Determine the (x, y) coordinate at the center of the cell enclosing the given text.  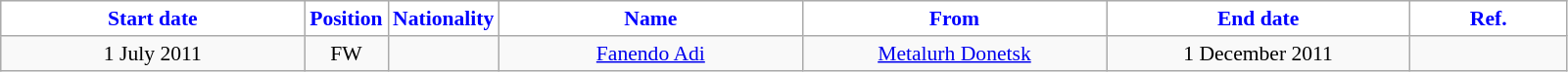
Start date (153, 18)
Metalurh Donetsk (954, 54)
1 December 2011 (1259, 54)
Nationality (443, 18)
1 July 2011 (153, 54)
Position (347, 18)
Name (650, 18)
Fanendo Adi (650, 54)
FW (347, 54)
From (954, 18)
Ref. (1489, 18)
End date (1259, 18)
